Find where the given text appears and provide that cell's center as [x, y] coordinate. 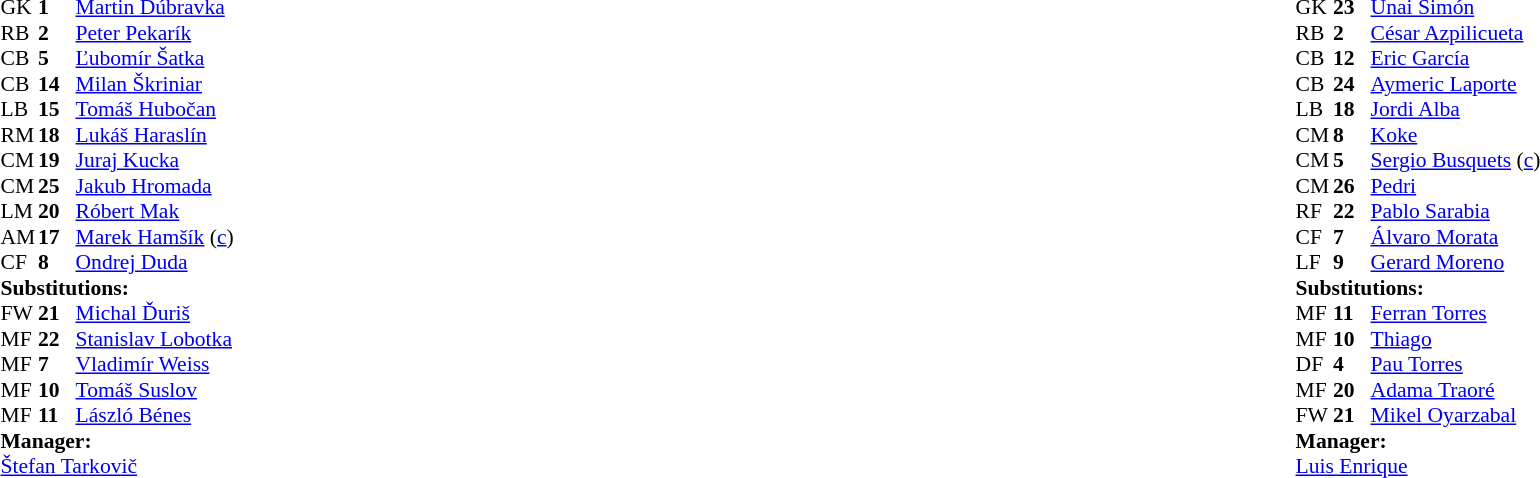
14 [57, 84]
Substitutions: [116, 288]
Manager: [116, 441]
Ľubomír Šatka [155, 59]
19 [57, 161]
17 [57, 237]
László Bénes [155, 415]
Ondrej Duda [155, 263]
Juraj Kucka [155, 161]
25 [57, 186]
RF [1315, 211]
Michal Ďuriš [155, 313]
Jakub Hromada [155, 186]
Lukáš Haraslín [155, 135]
Vladimír Weiss [155, 365]
Róbert Mak [155, 211]
LM [19, 211]
24 [1352, 84]
DF [1315, 365]
LF [1315, 263]
RM [19, 135]
12 [1352, 59]
Marek Hamšík (c) [155, 237]
26 [1352, 186]
Milan Škriniar [155, 84]
Tomáš Suslov [155, 390]
Stanislav Lobotka [155, 339]
15 [57, 109]
4 [1352, 365]
Peter Pekarík [155, 33]
9 [1352, 263]
AM [19, 237]
Tomáš Hubočan [155, 109]
